Identify which cell holds the provided text, then report its (X, Y) central coordinate. 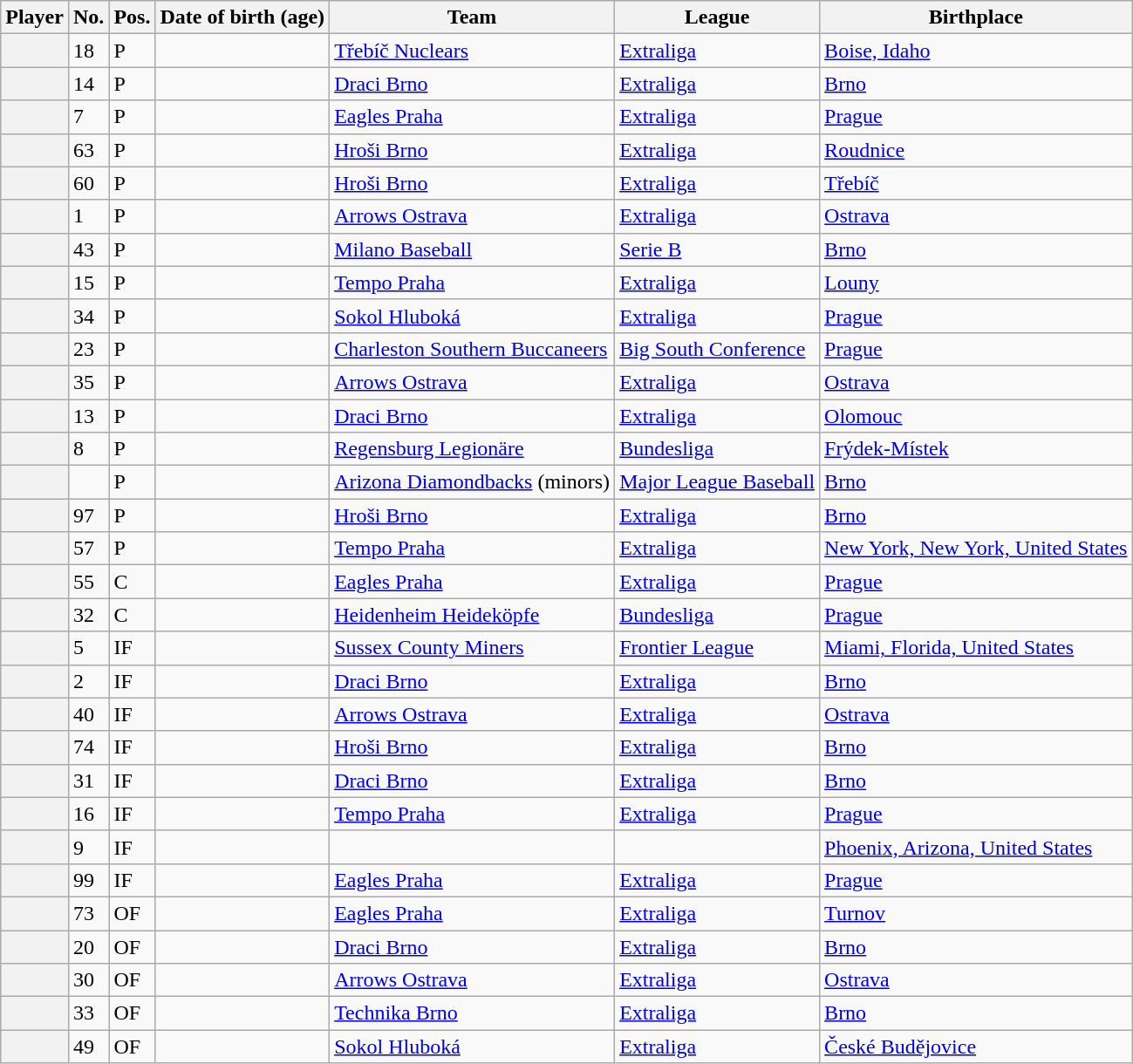
14 (88, 84)
Frýdek-Místek (976, 449)
43 (88, 249)
33 (88, 1013)
60 (88, 183)
31 (88, 781)
Louny (976, 283)
Player (35, 17)
7 (88, 117)
97 (88, 515)
Birthplace (976, 17)
České Budějovice (976, 1047)
20 (88, 946)
9 (88, 847)
Major League Baseball (717, 482)
13 (88, 416)
57 (88, 549)
34 (88, 316)
Miami, Florida, United States (976, 648)
5 (88, 648)
Charleston Southern Buccaneers (473, 349)
Třebíč Nuclears (473, 51)
Třebíč (976, 183)
18 (88, 51)
55 (88, 582)
Technika Brno (473, 1013)
2 (88, 681)
23 (88, 349)
Regensburg Legionäre (473, 449)
Heidenheim Heideköpfe (473, 615)
Milano Baseball (473, 249)
Serie B (717, 249)
73 (88, 913)
Olomouc (976, 416)
30 (88, 980)
Boise, Idaho (976, 51)
32 (88, 615)
Team (473, 17)
Arizona Diamondbacks (minors) (473, 482)
40 (88, 714)
Turnov (976, 913)
League (717, 17)
1 (88, 216)
Phoenix, Arizona, United States (976, 847)
16 (88, 814)
Sussex County Miners (473, 648)
35 (88, 382)
15 (88, 283)
8 (88, 449)
Big South Conference (717, 349)
Pos. (133, 17)
63 (88, 150)
Frontier League (717, 648)
Date of birth (age) (242, 17)
99 (88, 880)
New York, New York, United States (976, 549)
No. (88, 17)
49 (88, 1047)
Roudnice (976, 150)
74 (88, 747)
